From the cell containing the given text, extract its center point as [x, y] coordinate. 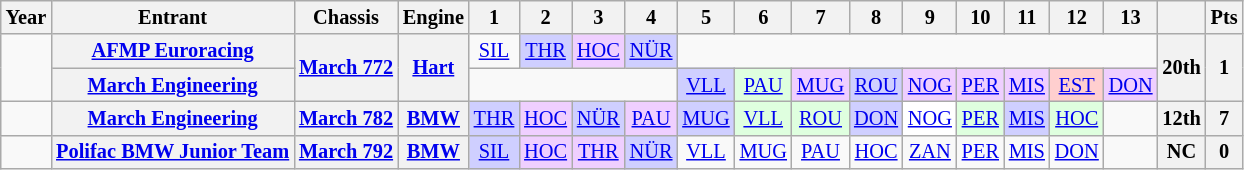
Pts [1224, 17]
March 772 [346, 68]
2 [546, 17]
Hart [434, 68]
5 [706, 17]
March 792 [346, 152]
NC [1181, 152]
Polifac BMW Junior Team [172, 152]
Engine [434, 17]
13 [1131, 17]
Entrant [172, 17]
3 [598, 17]
9 [930, 17]
March 782 [346, 118]
AFMP Euroracing [172, 51]
10 [980, 17]
12 [1077, 17]
0 [1224, 152]
Chassis [346, 17]
20th [1181, 68]
8 [876, 17]
EST [1077, 85]
ZAN [930, 152]
Year [26, 17]
4 [652, 17]
6 [764, 17]
12th [1181, 118]
11 [1027, 17]
